Scan for the cell matching the given text and deliver its [X, Y] coordinate at center. 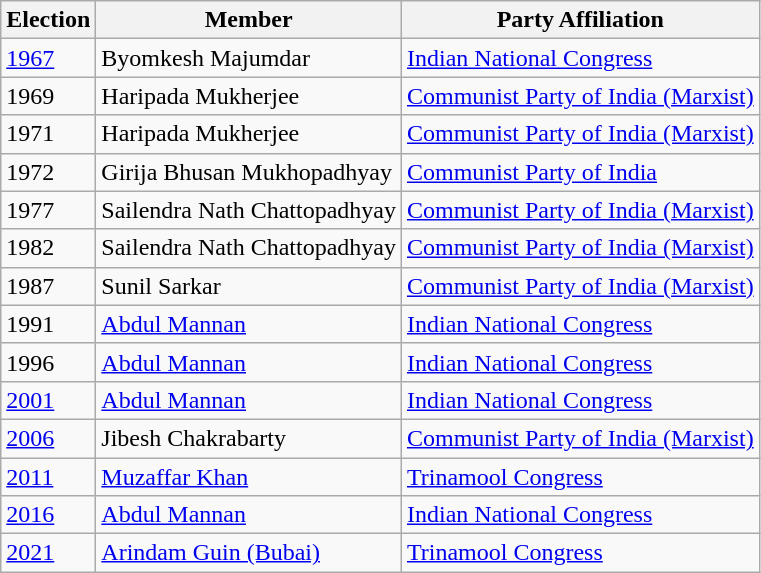
Election [48, 20]
Muzaffar Khan [249, 477]
1996 [48, 362]
1982 [48, 248]
2001 [48, 400]
Sunil Sarkar [249, 286]
Communist Party of India [580, 172]
Girija Bhusan Mukhopadhyay [249, 172]
1967 [48, 58]
Arindam Guin (Bubai) [249, 553]
2016 [48, 515]
Member [249, 20]
1971 [48, 134]
Jibesh Chakrabarty [249, 438]
1969 [48, 96]
1972 [48, 172]
1987 [48, 286]
Party Affiliation [580, 20]
1977 [48, 210]
2021 [48, 553]
1991 [48, 324]
2006 [48, 438]
Byomkesh Majumdar [249, 58]
2011 [48, 477]
